Output the [X, Y] coordinate of the center of the cell containing the given text.  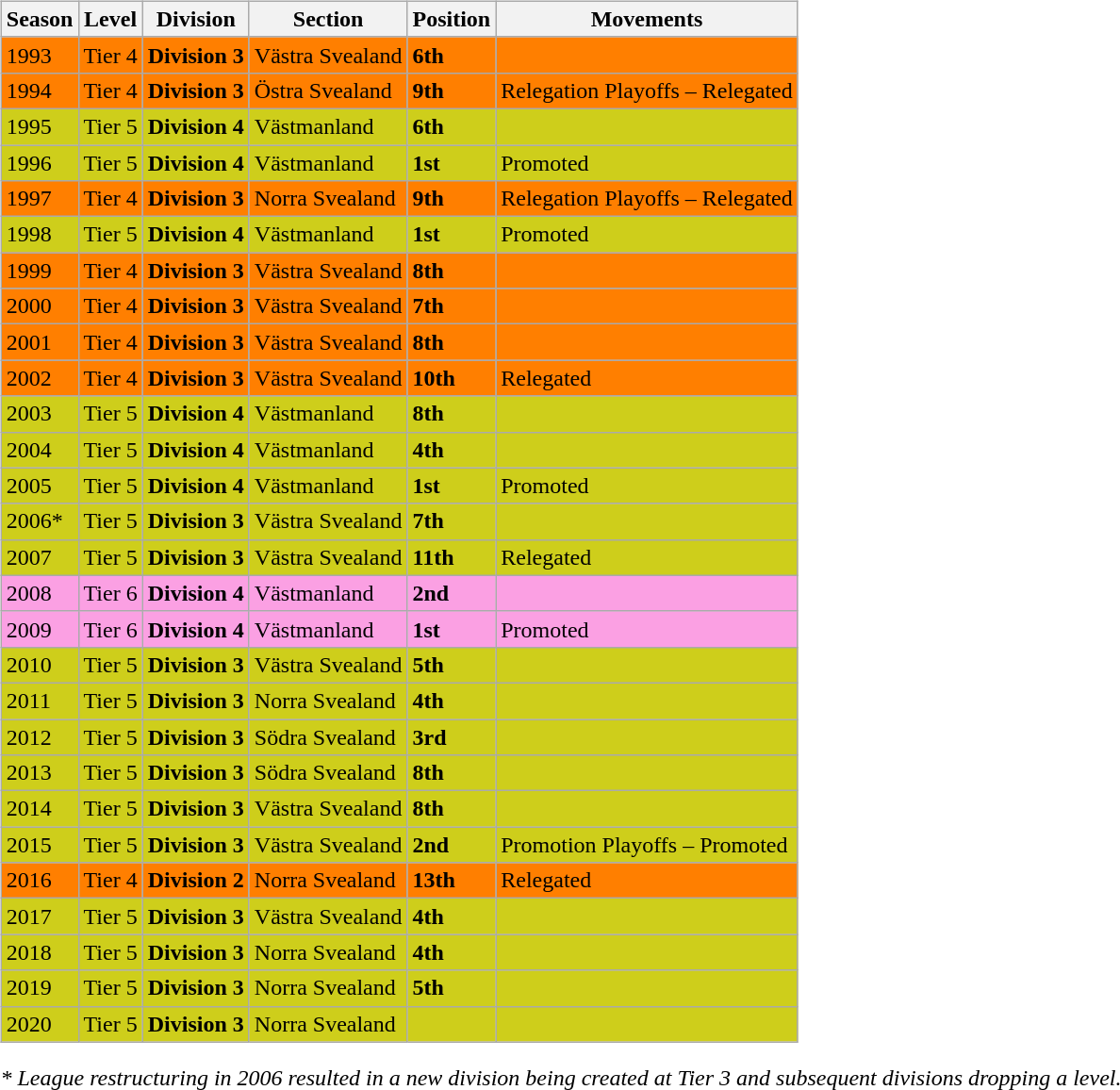
Östra Svealand [328, 91]
Division 2 [196, 881]
2010 [40, 665]
2020 [40, 1024]
2009 [40, 629]
2004 [40, 450]
Level [110, 19]
1996 [40, 163]
2003 [40, 414]
2019 [40, 988]
1997 [40, 199]
1998 [40, 235]
Division [196, 19]
13th [452, 881]
1993 [40, 55]
2014 [40, 809]
2000 [40, 306]
2001 [40, 342]
1999 [40, 271]
2006* [40, 521]
2017 [40, 917]
Position [452, 19]
Section [328, 19]
Promotion Playoffs – Promoted [647, 845]
Season [40, 19]
10th [452, 378]
1994 [40, 91]
2002 [40, 378]
2007 [40, 557]
2015 [40, 845]
2013 [40, 773]
3rd [452, 736]
2008 [40, 593]
11th [452, 557]
2011 [40, 701]
Movements [647, 19]
2005 [40, 486]
2018 [40, 952]
1995 [40, 126]
2012 [40, 736]
2016 [40, 881]
